Capture the cell that displays the provided text and extract its [x, y] central coordinate. 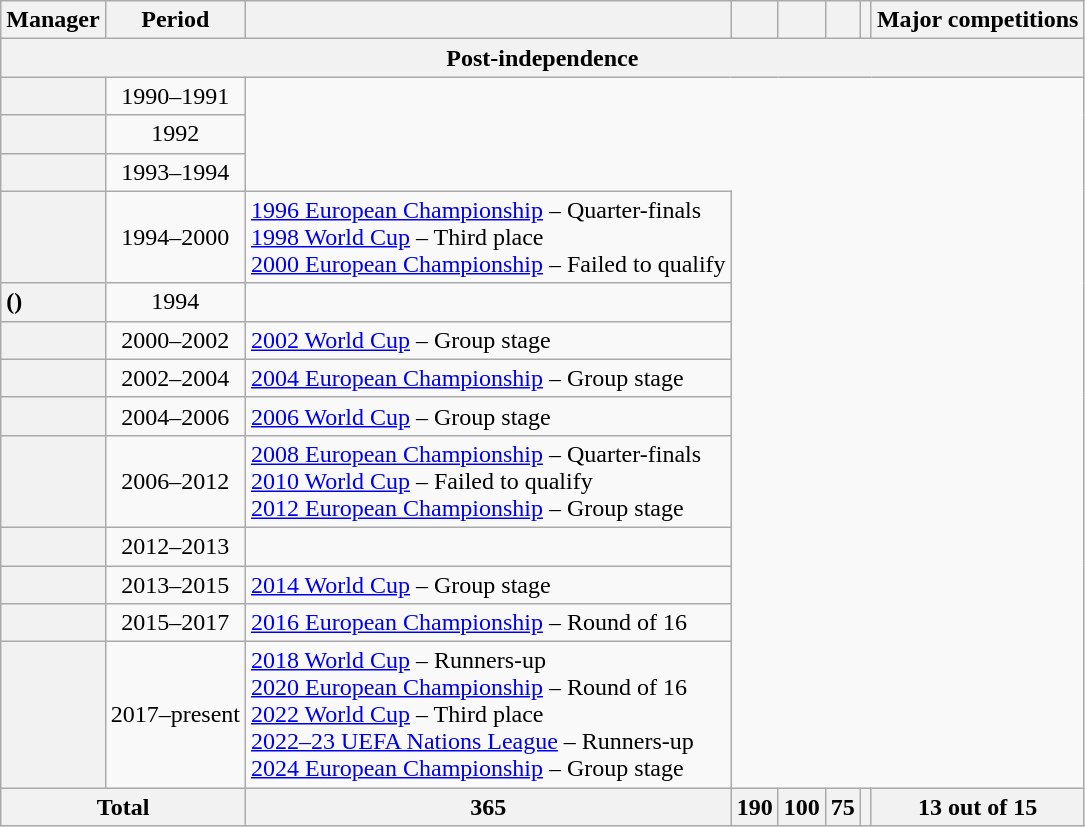
1994 [175, 302]
2015–2017 [175, 623]
Post-independence [542, 58]
2017–present [175, 715]
2000–2002 [175, 340]
13 out of 15 [978, 807]
1994–2000 [175, 237]
75 [842, 807]
1996 European Championship – Quarter-finals 1998 World Cup – Third place 2000 European Championship – Failed to qualify [488, 237]
Total [124, 807]
2012–2013 [175, 546]
2002–2004 [175, 378]
2016 European Championship – Round of 16 [488, 623]
2004 European Championship – Group stage [488, 378]
2008 European Championship – Quarter-finals 2010 World Cup – Failed to qualify 2012 European Championship – Group stage [488, 481]
() [53, 302]
190 [754, 807]
1992 [175, 134]
Period [175, 20]
Major competitions [978, 20]
2014 World Cup – Group stage [488, 585]
1990–1991 [175, 96]
Manager [53, 20]
2002 World Cup – Group stage [488, 340]
2006–2012 [175, 481]
2004–2006 [175, 416]
365 [488, 807]
2006 World Cup – Group stage [488, 416]
1993–1994 [175, 172]
100 [802, 807]
2013–2015 [175, 585]
